Return the (x, y) coordinate for the center point of the cell that contains the specified text.  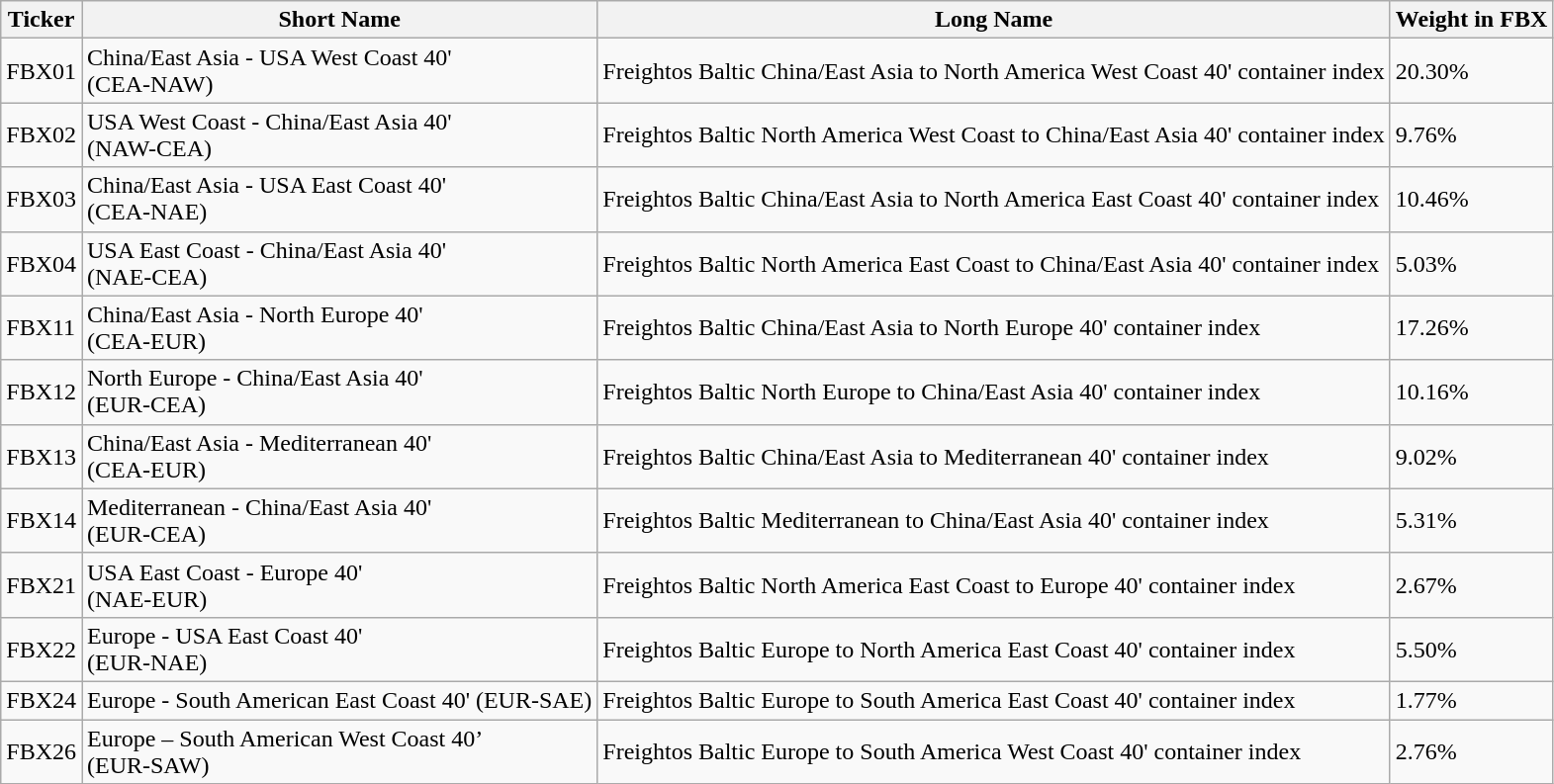
5.50% (1471, 649)
USA East Coast - Europe 40'(NAE-EUR) (338, 585)
Freightos Baltic North Europe to China/East Asia 40' container index (994, 392)
FBX04 (42, 263)
9.02% (1471, 457)
USA East Coast - China/East Asia 40'(NAE-CEA) (338, 263)
Freightos Baltic China/East Asia to Mediterranean 40' container index (994, 457)
FBX01 (42, 71)
China/East Asia - Mediterranean 40'(CEA-EUR) (338, 457)
Freightos Baltic China/East Asia to North America East Coast 40' container index (994, 200)
20.30% (1471, 71)
Europe - South American East Coast 40' (EUR-SAE) (338, 700)
FBX11 (42, 328)
10.46% (1471, 200)
China/East Asia - USA West Coast 40'(CEA-NAW) (338, 71)
China/East Asia - USA East Coast 40'(CEA-NAE) (338, 200)
Short Name (338, 20)
FBX24 (42, 700)
1.77% (1471, 700)
10.16% (1471, 392)
Freightos Baltic North America West Coast to China/East Asia 40' container index (994, 134)
17.26% (1471, 328)
China/East Asia - North Europe 40'(CEA-EUR) (338, 328)
Freightos Baltic North America East Coast to Europe 40' container index (994, 585)
FBX14 (42, 520)
Freightos Baltic China/East Asia to North America West Coast 40' container index (994, 71)
2.67% (1471, 585)
Freightos Baltic North America East Coast to China/East Asia 40' container index (994, 263)
Freightos Baltic Mediterranean to China/East Asia 40' container index (994, 520)
Freightos Baltic Europe to South America West Coast 40' container index (994, 751)
FBX03 (42, 200)
USA West Coast - China/East Asia 40'(NAW-CEA) (338, 134)
Freightos Baltic Europe to South America East Coast 40' container index (994, 700)
FBX22 (42, 649)
5.31% (1471, 520)
FBX02 (42, 134)
Weight in FBX (1471, 20)
5.03% (1471, 263)
Ticker (42, 20)
Europe - USA East Coast 40'(EUR-NAE) (338, 649)
2.76% (1471, 751)
North Europe - China/East Asia 40'(EUR-CEA) (338, 392)
Europe – South American West Coast 40’(EUR-SAW) (338, 751)
FBX26 (42, 751)
Freightos Baltic Europe to North America East Coast 40' container index (994, 649)
9.76% (1471, 134)
FBX21 (42, 585)
Mediterranean - China/East Asia 40'(EUR-CEA) (338, 520)
FBX12 (42, 392)
Freightos Baltic China/East Asia to North Europe 40' container index (994, 328)
FBX13 (42, 457)
Long Name (994, 20)
